Provide the (x, y) coordinate of the cell's center where the given text is located.  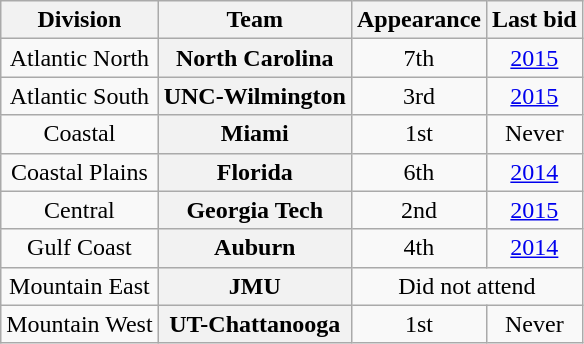
Central (80, 210)
7th (418, 58)
Auburn (254, 248)
Mountain West (80, 324)
Coastal (80, 134)
Division (80, 20)
UT-Chattanooga (254, 324)
North Carolina (254, 58)
Did not attend (466, 286)
Florida (254, 172)
Georgia Tech (254, 210)
Team (254, 20)
Atlantic North (80, 58)
Miami (254, 134)
JMU (254, 286)
Gulf Coast (80, 248)
Atlantic South (80, 96)
Last bid (534, 20)
6th (418, 172)
Coastal Plains (80, 172)
Appearance (418, 20)
Mountain East (80, 286)
UNC-Wilmington (254, 96)
4th (418, 248)
3rd (418, 96)
2nd (418, 210)
